From the cell containing the given text, extract its center point as [x, y] coordinate. 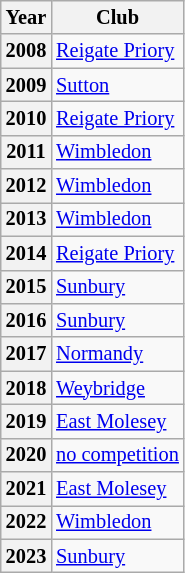
2012 [26, 186]
2008 [26, 51]
2015 [26, 287]
Weybridge [118, 388]
2013 [26, 219]
2009 [26, 85]
2020 [26, 455]
Normandy [118, 354]
no competition [118, 455]
Sutton [118, 85]
Year [26, 17]
2019 [26, 421]
2016 [26, 320]
Club [118, 17]
2011 [26, 152]
2023 [26, 556]
2010 [26, 118]
2022 [26, 522]
2017 [26, 354]
2018 [26, 388]
2014 [26, 253]
2021 [26, 489]
